Return the (X, Y) coordinate for the center point of the cell that contains the specified text.  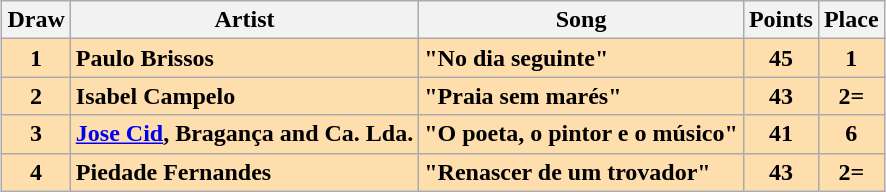
Isabel Campelo (244, 96)
2 (36, 96)
Piedade Fernandes (244, 172)
"Renascer de um trovador" (582, 172)
Points (780, 20)
3 (36, 134)
"Praia sem marés" (582, 96)
Draw (36, 20)
Artist (244, 20)
"No dia seguinte" (582, 58)
45 (780, 58)
41 (780, 134)
Jose Cid, Bragança and Ca. Lda. (244, 134)
Paulo Brissos (244, 58)
"O poeta, o pintor e o músico" (582, 134)
Place (851, 20)
6 (851, 134)
4 (36, 172)
Song (582, 20)
